Return [X, Y] of the center of cell containing provided text 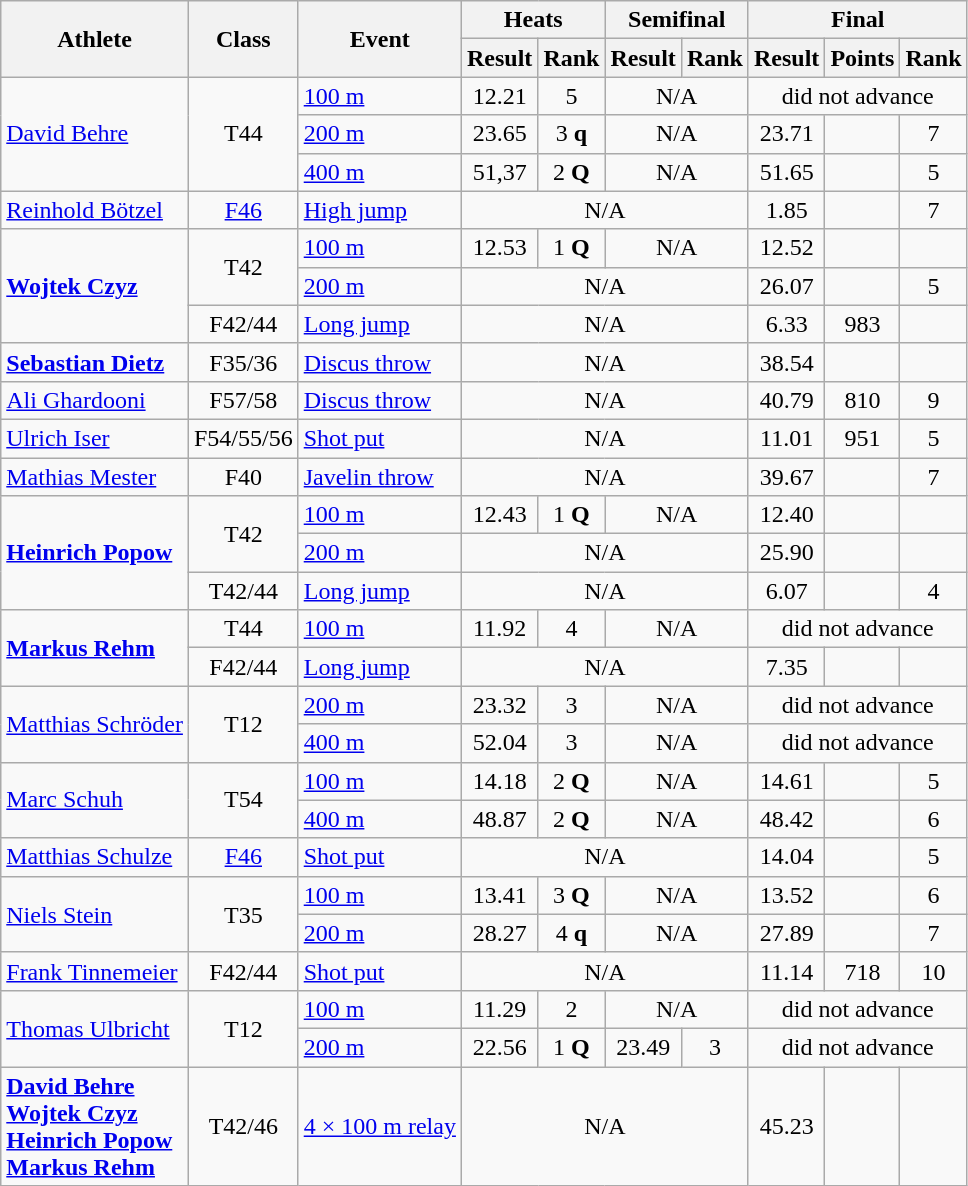
Heinrich Popow [95, 553]
9 [934, 400]
26.07 [786, 286]
F35/36 [243, 362]
23.65 [499, 134]
11.01 [786, 438]
Javelin throw [380, 477]
12.40 [786, 515]
Frank Tinnemeier [95, 971]
Niels Stein [95, 914]
David BehreWojtek CzyzHeinrich PopowMarkus Rehm [95, 1126]
51.65 [786, 172]
40.79 [786, 400]
22.56 [499, 1047]
10 [934, 971]
12.21 [499, 96]
3 Q [572, 895]
7.35 [786, 667]
T54 [243, 800]
12.52 [786, 248]
David Behre [95, 134]
12.53 [499, 248]
Ali Ghardooni [95, 400]
6.33 [786, 324]
Ulrich Iser [95, 438]
45.23 [786, 1126]
3 q [572, 134]
14.61 [786, 781]
Matthias Schulze [95, 857]
28.27 [499, 933]
14.04 [786, 857]
38.54 [786, 362]
27.89 [786, 933]
51,37 [499, 172]
4 × 100 m relay [380, 1126]
39.67 [786, 477]
Sebastian Dietz [95, 362]
Thomas Ulbricht [95, 1028]
Points [862, 58]
F57/58 [243, 400]
T42/46 [243, 1126]
11.14 [786, 971]
T42/44 [243, 591]
Markus Rehm [95, 648]
13.41 [499, 895]
23.71 [786, 134]
F54/55/56 [243, 438]
1.85 [786, 210]
11.92 [499, 629]
Athlete [95, 39]
6.07 [786, 591]
48.87 [499, 819]
23.49 [643, 1047]
Wojtek Czyz [95, 286]
52.04 [499, 743]
Final [858, 20]
718 [862, 971]
11.29 [499, 1009]
Class [243, 39]
13.52 [786, 895]
Matthias Schröder [95, 724]
48.42 [786, 819]
Semifinal [677, 20]
Marc Schuh [95, 800]
23.32 [499, 705]
12.43 [499, 515]
951 [862, 438]
810 [862, 400]
High jump [380, 210]
25.90 [786, 553]
4 q [572, 933]
14.18 [499, 781]
Mathias Mester [95, 477]
F40 [243, 477]
983 [862, 324]
T35 [243, 914]
Heats [533, 20]
2 [572, 1009]
Reinhold Bötzel [95, 210]
Event [380, 39]
